Determine the (x, y) coordinate at the center of the cell enclosing the given text.  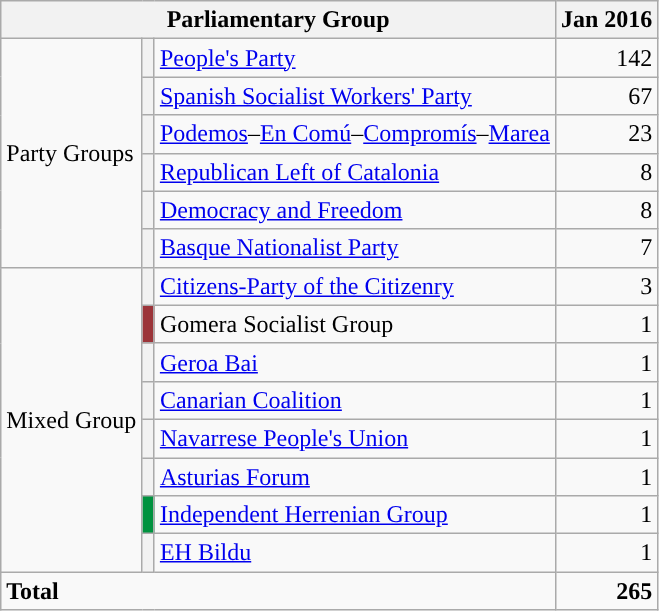
Asturias Forum (354, 477)
Podemos–En Comú–Compromís–Marea (354, 134)
23 (606, 134)
Party Groups (72, 153)
Navarrese People's Union (354, 438)
Geroa Bai (354, 362)
Gomera Socialist Group (354, 324)
EH Bildu (354, 553)
Republican Left of Catalonia (354, 172)
7 (606, 248)
142 (606, 58)
265 (606, 591)
Total (278, 591)
Democracy and Freedom (354, 210)
Citizens-Party of the Citizenry (354, 286)
67 (606, 96)
Mixed Group (72, 419)
Basque Nationalist Party (354, 248)
Spanish Socialist Workers' Party (354, 96)
Parliamentary Group (278, 20)
Canarian Coalition (354, 400)
Jan 2016 (606, 20)
3 (606, 286)
People's Party (354, 58)
Independent Herrenian Group (354, 515)
